Provide the [x, y] coordinate of the cell's center where the given text is located.  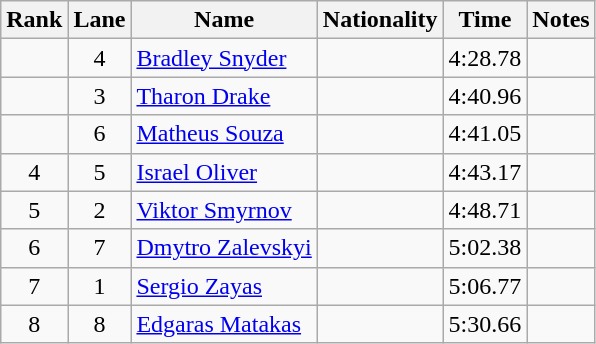
Notes [561, 20]
2 [100, 210]
Time [485, 20]
4:40.96 [485, 96]
Matheus Souza [224, 134]
Edgaras Matakas [224, 324]
Lane [100, 20]
4:28.78 [485, 58]
Nationality [380, 20]
1 [100, 286]
4:48.71 [485, 210]
Tharon Drake [224, 96]
3 [100, 96]
Rank [34, 20]
4:41.05 [485, 134]
5:02.38 [485, 248]
Viktor Smyrnov [224, 210]
Sergio Zayas [224, 286]
4:43.17 [485, 172]
Israel Oliver [224, 172]
Dmytro Zalevskyi [224, 248]
5:06.77 [485, 286]
Name [224, 20]
5:30.66 [485, 324]
Bradley Snyder [224, 58]
